Provide the (X, Y) coordinate of the cell's center where the given text is located.  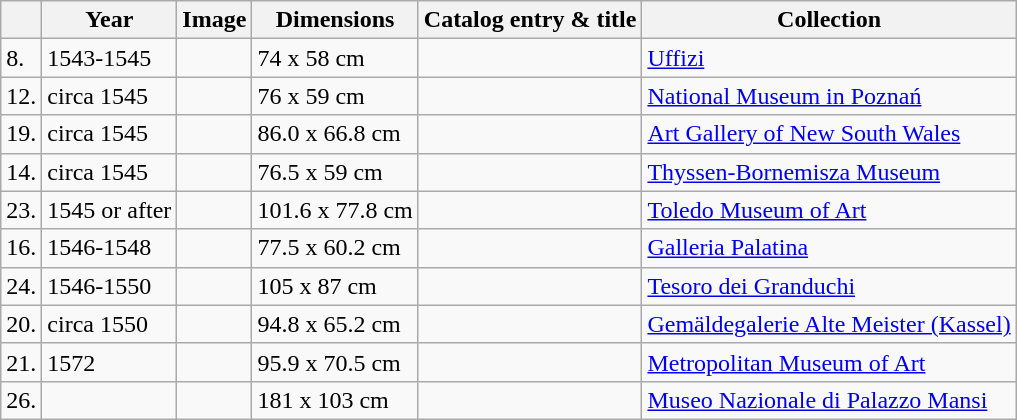
1546-1550 (110, 286)
Thyssen-Bornemisza Museum (829, 172)
Toledo Museum of Art (829, 210)
16. (22, 248)
12. (22, 96)
26. (22, 400)
Museo Nazionale di Palazzo Mansi (829, 400)
Art Gallery of New South Wales (829, 134)
Catalog entry & title (530, 20)
76.5 x 59 cm (335, 172)
1546-1548 (110, 248)
Year (110, 20)
Uffizi (829, 58)
76 x 59 cm (335, 96)
Tesoro dei Granduchi (829, 286)
Gemäldegalerie Alte Meister (Kassel) (829, 324)
1572 (110, 362)
circa 1550 (110, 324)
Metropolitan Museum of Art (829, 362)
14. (22, 172)
101.6 x 77.8 cm (335, 210)
77.5 x 60.2 cm (335, 248)
National Museum in Poznań (829, 96)
8. (22, 58)
Dimensions (335, 20)
19. (22, 134)
Image (214, 20)
86.0 x 66.8 cm (335, 134)
181 x 103 cm (335, 400)
105 x 87 cm (335, 286)
1543-1545 (110, 58)
94.8 x 65.2 cm (335, 324)
Galleria Palatina (829, 248)
20. (22, 324)
23. (22, 210)
21. (22, 362)
95.9 x 70.5 cm (335, 362)
Collection (829, 20)
1545 or after (110, 210)
24. (22, 286)
74 x 58 cm (335, 58)
